Extract the (x, y) coordinate from the center of the cell holding the provided text.  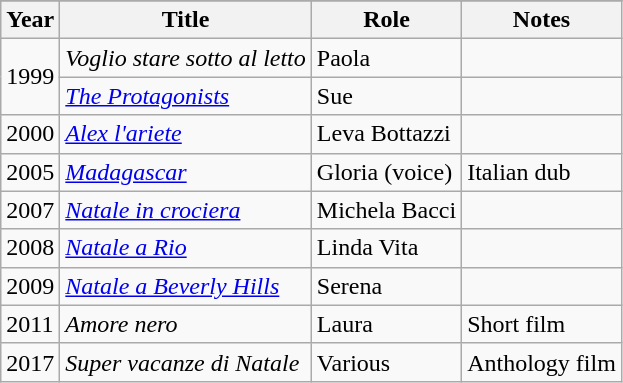
Short film (542, 324)
2007 (30, 210)
Laura (386, 324)
Michela Bacci (386, 210)
Super vacanze di Natale (186, 362)
2008 (30, 248)
Madagascar (186, 172)
2017 (30, 362)
Year (30, 20)
Various (386, 362)
Anthology film (542, 362)
Gloria (voice) (386, 172)
2011 (30, 324)
Title (186, 20)
2009 (30, 286)
Paola (386, 58)
Italian dub (542, 172)
Linda Vita (386, 248)
Alex l'ariete (186, 134)
Natale a Beverly Hills (186, 286)
Natale a Rio (186, 248)
1999 (30, 77)
The Protagonists (186, 96)
Voglio stare sotto al letto (186, 58)
Sue (386, 96)
Notes (542, 20)
Serena (386, 286)
2005 (30, 172)
Leva Bottazzi (386, 134)
Natale in crociera (186, 210)
Role (386, 20)
2000 (30, 134)
Amore nero (186, 324)
